Identify which cell holds the provided text, then report its (x, y) central coordinate. 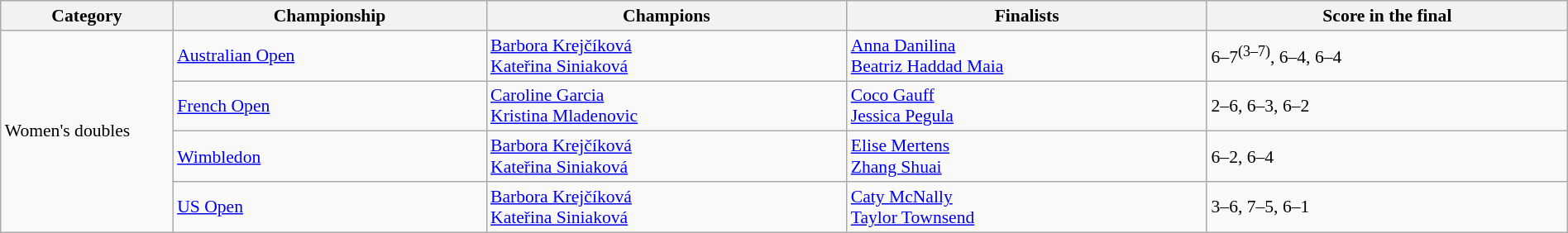
Champions (667, 16)
Score in the final (1387, 16)
3–6, 7–5, 6–1 (1387, 207)
Championship (329, 16)
Finalists (1027, 16)
Women's doubles (87, 131)
6–2, 6–4 (1387, 157)
French Open (329, 106)
Caroline Garcia Kristina Mladenovic (667, 106)
Wimbledon (329, 157)
Caty McNally Taylor Townsend (1027, 207)
6–7(3–7), 6–4, 6–4 (1387, 56)
Coco Gauff Jessica Pegula (1027, 106)
Elise Mertens Zhang Shuai (1027, 157)
US Open (329, 207)
Australian Open (329, 56)
2–6, 6–3, 6–2 (1387, 106)
Category (87, 16)
Anna Danilina Beatriz Haddad Maia (1027, 56)
